For the text-containing cell, return its midpoint in (x, y) coordinate format. 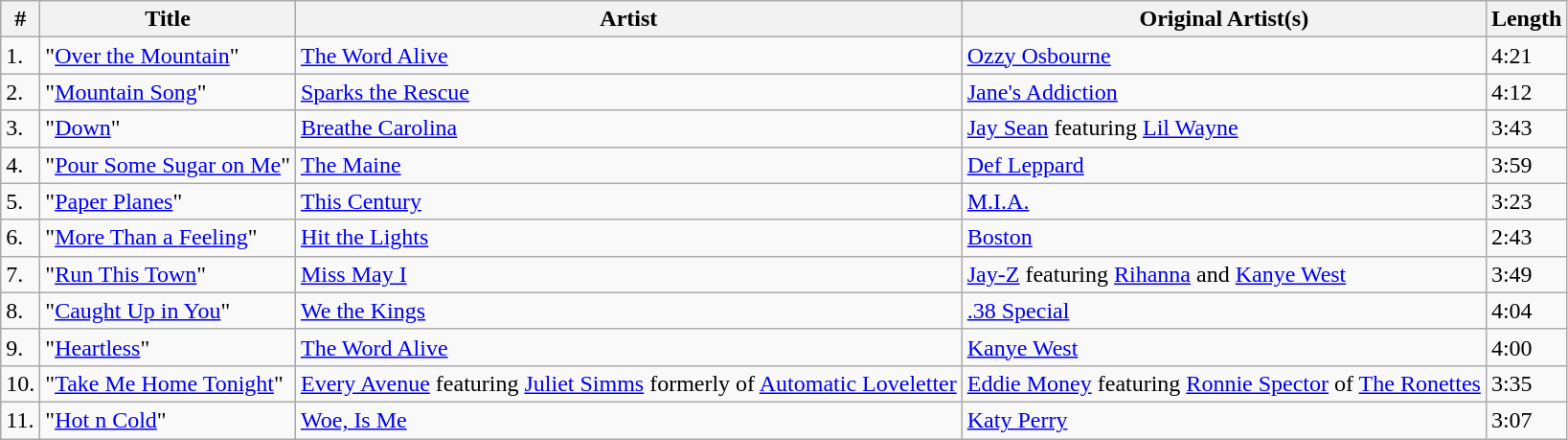
"Down" (169, 128)
Sparks the Rescue (628, 92)
This Century (628, 201)
5. (21, 201)
Length (1526, 19)
2:43 (1526, 238)
"Run This Town" (169, 274)
"Pour Some Sugar on Me" (169, 165)
Jane's Addiction (1224, 92)
# (21, 19)
Jay Sean featuring Lil Wayne (1224, 128)
6. (21, 238)
"Over the Mountain" (169, 56)
11. (21, 420)
4:21 (1526, 56)
8. (21, 311)
Boston (1224, 238)
Def Leppard (1224, 165)
2. (21, 92)
Miss May I (628, 274)
.38 Special (1224, 311)
"Paper Planes" (169, 201)
Kanye West (1224, 347)
Woe, Is Me (628, 420)
"Hot n Cold" (169, 420)
The Maine (628, 165)
Artist (628, 19)
M.I.A. (1224, 201)
9. (21, 347)
4:12 (1526, 92)
"Caught Up in You" (169, 311)
Breathe Carolina (628, 128)
Every Avenue featuring Juliet Simms formerly of Automatic Loveletter (628, 383)
3:35 (1526, 383)
3:49 (1526, 274)
10. (21, 383)
3:59 (1526, 165)
3:23 (1526, 201)
Original Artist(s) (1224, 19)
Jay-Z featuring Rihanna and Kanye West (1224, 274)
Ozzy Osbourne (1224, 56)
4:00 (1526, 347)
"Take Me Home Tonight" (169, 383)
"Heartless" (169, 347)
We the Kings (628, 311)
3. (21, 128)
3:43 (1526, 128)
7. (21, 274)
Katy Perry (1224, 420)
3:07 (1526, 420)
1. (21, 56)
Title (169, 19)
Hit the Lights (628, 238)
4. (21, 165)
"More Than a Feeling" (169, 238)
Eddie Money featuring Ronnie Spector of The Ronettes (1224, 383)
"Mountain Song" (169, 92)
4:04 (1526, 311)
